Determine the [x, y] coordinate at the center of the cell enclosing the given text.  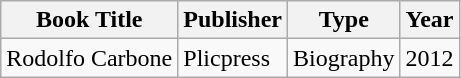
Year [430, 20]
Biography [344, 58]
Publisher [233, 20]
Plicpress [233, 58]
Type [344, 20]
Rodolfo Carbone [90, 58]
Book Title [90, 20]
2012 [430, 58]
